Detect which cell encompasses the target text, then output its (X, Y) center coordinate. 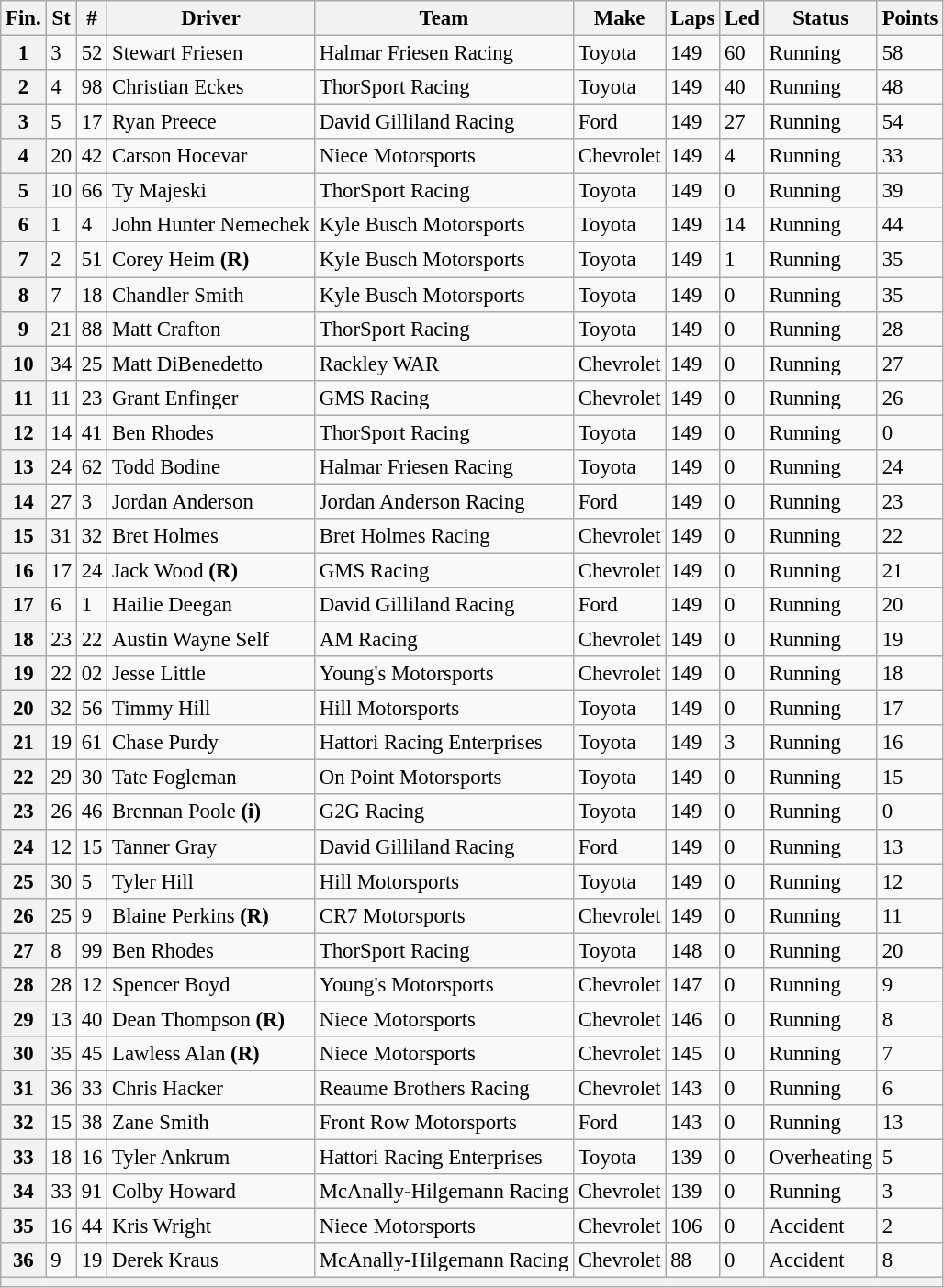
Zane Smith (211, 1123)
Fin. (24, 18)
Todd Bodine (211, 467)
Blaine Perkins (R) (211, 915)
Chandler Smith (211, 295)
52 (92, 53)
39 (909, 191)
98 (92, 87)
Tate Fogleman (211, 778)
51 (92, 260)
Corey Heim (R) (211, 260)
Stewart Friesen (211, 53)
38 (92, 1123)
Jordan Anderson (211, 501)
Reaume Brothers Racing (444, 1088)
Jack Wood (R) (211, 570)
Laps (692, 18)
Matt DiBenedetto (211, 364)
Timmy Hill (211, 709)
Carson Hocevar (211, 156)
Dean Thompson (R) (211, 1019)
Derek Kraus (211, 1260)
Grant Enfinger (211, 398)
Christian Eckes (211, 87)
Jordan Anderson Racing (444, 501)
Jesse Little (211, 674)
Kris Wright (211, 1226)
66 (92, 191)
Bret Holmes (211, 536)
Tyler Ankrum (211, 1158)
Hailie Deegan (211, 605)
# (92, 18)
45 (92, 1054)
Points (909, 18)
Ryan Preece (211, 122)
56 (92, 709)
54 (909, 122)
41 (92, 432)
St (61, 18)
Brennan Poole (i) (211, 812)
Front Row Motorsports (444, 1123)
58 (909, 53)
Chase Purdy (211, 743)
Chris Hacker (211, 1088)
John Hunter Nemechek (211, 225)
106 (692, 1226)
Bret Holmes Racing (444, 536)
Led (742, 18)
Status (821, 18)
Overheating (821, 1158)
02 (92, 674)
G2G Racing (444, 812)
Colby Howard (211, 1192)
147 (692, 985)
Team (444, 18)
48 (909, 87)
60 (742, 53)
On Point Motorsports (444, 778)
Ty Majeski (211, 191)
Tanner Gray (211, 846)
Rackley WAR (444, 364)
Make (619, 18)
148 (692, 950)
99 (92, 950)
Driver (211, 18)
Matt Crafton (211, 329)
CR7 Motorsports (444, 915)
146 (692, 1019)
AM Racing (444, 640)
42 (92, 156)
Lawless Alan (R) (211, 1054)
145 (692, 1054)
91 (92, 1192)
Tyler Hill (211, 881)
Austin Wayne Self (211, 640)
Spencer Boyd (211, 985)
46 (92, 812)
62 (92, 467)
61 (92, 743)
